Provide the [X, Y] coordinate of the cell's center where the given text is located.  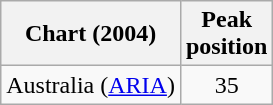
Chart (2004) [91, 34]
Peakposition [226, 34]
Australia (ARIA) [91, 85]
35 [226, 85]
